Extract the (X, Y) coordinate from the center of the cell holding the provided text.  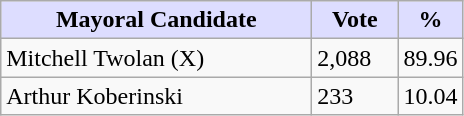
2,088 (355, 58)
89.96 (430, 58)
Mitchell Twolan (X) (156, 58)
Mayoral Candidate (156, 20)
% (430, 20)
Vote (355, 20)
233 (355, 96)
10.04 (430, 96)
Arthur Koberinski (156, 96)
